Find where the given text appears and provide that cell's center as [x, y] coordinate. 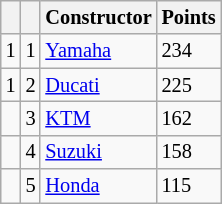
115 [189, 186]
4 [31, 152]
225 [189, 85]
Honda [98, 186]
158 [189, 152]
234 [189, 51]
5 [31, 186]
Suzuki [98, 152]
Ducati [98, 85]
3 [31, 118]
Yamaha [98, 51]
Points [189, 17]
KTM [98, 118]
162 [189, 118]
2 [31, 85]
Constructor [98, 17]
